Scan for the cell matching the given text and deliver its (x, y) coordinate at center. 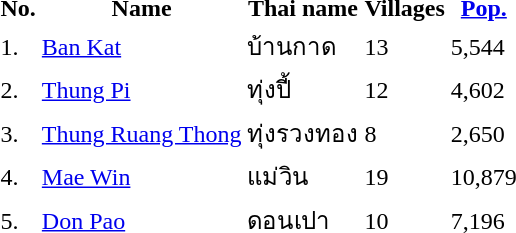
บ้านกาด (303, 46)
12 (404, 90)
ทุ่งรวงทอง (303, 133)
Thung Ruang Thong (142, 133)
Ban Kat (142, 46)
19 (404, 176)
แม่วิน (303, 176)
8 (404, 133)
ทุ่งปี้ (303, 90)
Mae Win (142, 176)
13 (404, 46)
Thung Pi (142, 90)
